Detect which cell encompasses the target text, then output its [X, Y] center coordinate. 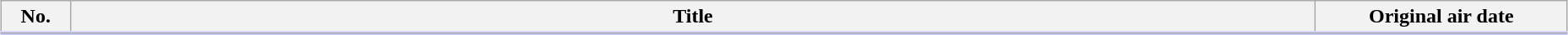
Title [693, 17]
No. [35, 17]
Original air date [1441, 17]
